Return [X, Y] of the center of cell containing provided text 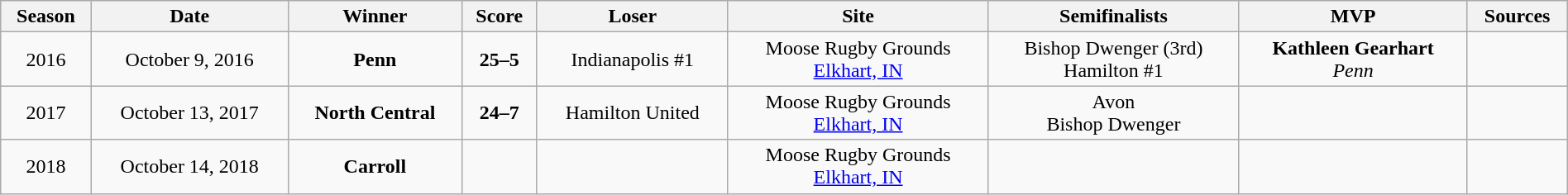
Hamilton United [632, 112]
October 9, 2016 [189, 59]
Date [189, 17]
Indianapolis #1 [632, 59]
Carroll [375, 167]
Loser [632, 17]
Kathleen GearhartPenn [1353, 59]
2016 [46, 59]
Season [46, 17]
North Central [375, 112]
Bishop Dwenger (3rd)Hamilton #1 [1113, 59]
Penn [375, 59]
Score [500, 17]
Semifinalists [1113, 17]
Sources [1517, 17]
Winner [375, 17]
MVP [1353, 17]
2018 [46, 167]
October 14, 2018 [189, 167]
Site [858, 17]
AvonBishop Dwenger [1113, 112]
25–5 [500, 59]
2017 [46, 112]
October 13, 2017 [189, 112]
24–7 [500, 112]
